Locate the cell with the specified text and output its [X, Y] center coordinate. 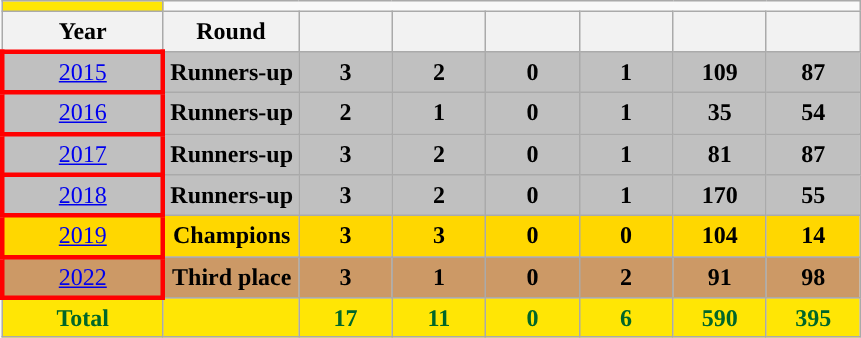
98 [813, 278]
Year [82, 32]
170 [720, 196]
6 [626, 318]
Third place [230, 278]
2018 [82, 196]
91 [720, 278]
2015 [82, 72]
54 [813, 112]
2019 [82, 236]
55 [813, 196]
395 [813, 318]
590 [720, 318]
109 [720, 72]
35 [720, 112]
104 [720, 236]
81 [720, 154]
Round [230, 32]
2022 [82, 278]
11 [439, 318]
14 [813, 236]
17 [346, 318]
Champions [230, 236]
2016 [82, 112]
Total [82, 318]
2017 [82, 154]
